Find where the given text appears and provide that cell's center as [X, Y] coordinate. 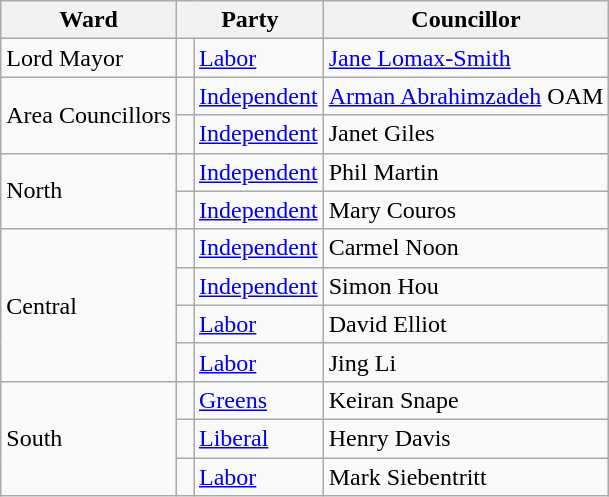
Central [89, 305]
Simon Hou [466, 286]
Jane Lomax-Smith [466, 58]
Carmel Noon [466, 248]
Area Councillors [89, 115]
Greens [259, 400]
Lord Mayor [89, 58]
South [89, 438]
David Elliot [466, 324]
Phil Martin [466, 172]
Liberal [259, 438]
Mark Siebentritt [466, 477]
Janet Giles [466, 134]
Jing Li [466, 362]
Party [250, 20]
Councillor [466, 20]
Mary Couros [466, 210]
Keiran Snape [466, 400]
Ward [89, 20]
Arman Abrahimzadeh OAM [466, 96]
Henry Davis [466, 438]
North [89, 191]
